Provide the (x, y) coordinate of the cell's center where the given text is located.  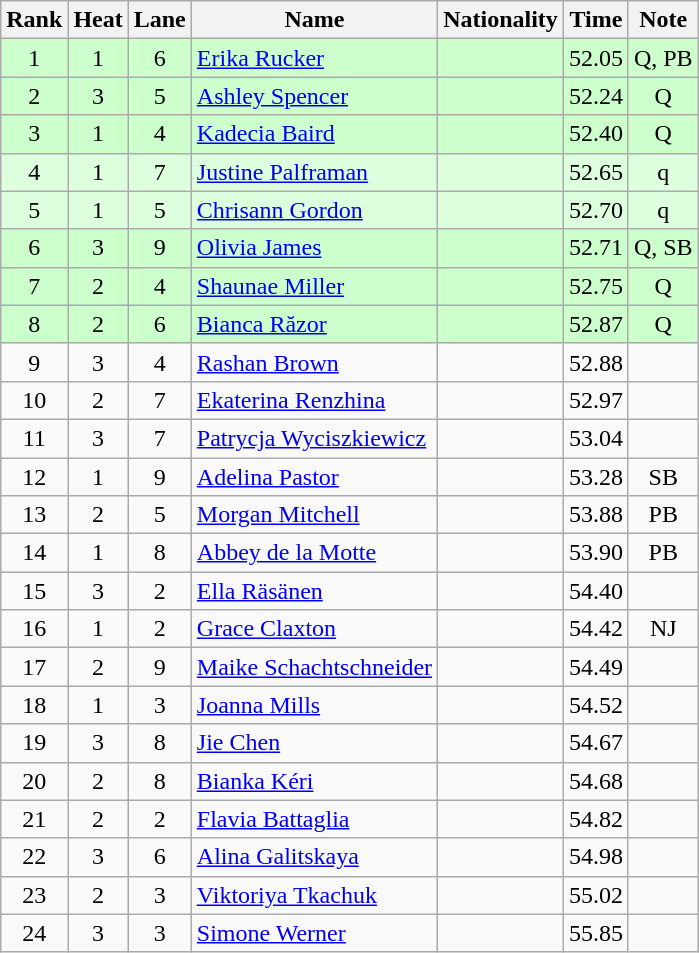
Shaunae Miller (314, 286)
52.75 (596, 286)
Abbey de la Motte (314, 553)
Time (596, 20)
54.82 (596, 819)
52.70 (596, 210)
54.68 (596, 781)
NJ (663, 629)
53.04 (596, 438)
Adelina Pastor (314, 477)
10 (34, 400)
Erika Rucker (314, 58)
Chrisann Gordon (314, 210)
Jie Chen (314, 743)
Q, SB (663, 248)
53.90 (596, 553)
Rashan Brown (314, 362)
Viktoriya Tkachuk (314, 895)
18 (34, 705)
16 (34, 629)
Olivia James (314, 248)
52.65 (596, 172)
54.52 (596, 705)
Rank (34, 20)
24 (34, 933)
Lane (160, 20)
Morgan Mitchell (314, 515)
55.85 (596, 933)
54.42 (596, 629)
Name (314, 20)
55.02 (596, 895)
11 (34, 438)
53.28 (596, 477)
53.88 (596, 515)
Flavia Battaglia (314, 819)
17 (34, 667)
Nationality (501, 20)
Grace Claxton (314, 629)
Alina Galitskaya (314, 857)
52.24 (596, 96)
23 (34, 895)
19 (34, 743)
52.40 (596, 134)
SB (663, 477)
Heat (98, 20)
52.05 (596, 58)
54.40 (596, 591)
54.49 (596, 667)
Kadecia Baird (314, 134)
Q, PB (663, 58)
52.97 (596, 400)
52.71 (596, 248)
Note (663, 20)
52.88 (596, 362)
Bianca Răzor (314, 324)
14 (34, 553)
Patrycja Wyciszkiewicz (314, 438)
22 (34, 857)
15 (34, 591)
13 (34, 515)
Maike Schachtschneider (314, 667)
54.67 (596, 743)
Justine Palframan (314, 172)
12 (34, 477)
Bianka Kéri (314, 781)
Ella Räsänen (314, 591)
Simone Werner (314, 933)
Joanna Mills (314, 705)
Ekaterina Renzhina (314, 400)
54.98 (596, 857)
52.87 (596, 324)
20 (34, 781)
21 (34, 819)
Ashley Spencer (314, 96)
